Capture the cell that displays the provided text and extract its (X, Y) central coordinate. 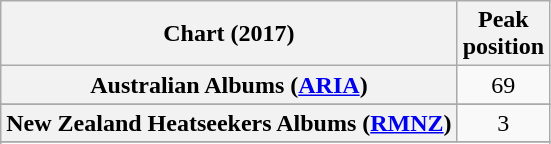
Peak position (503, 34)
Chart (2017) (229, 34)
3 (503, 123)
New Zealand Heatseekers Albums (RMNZ) (229, 123)
69 (503, 85)
Australian Albums (ARIA) (229, 85)
